Return the [X, Y] coordinate for the center point of the cell that contains the specified text.  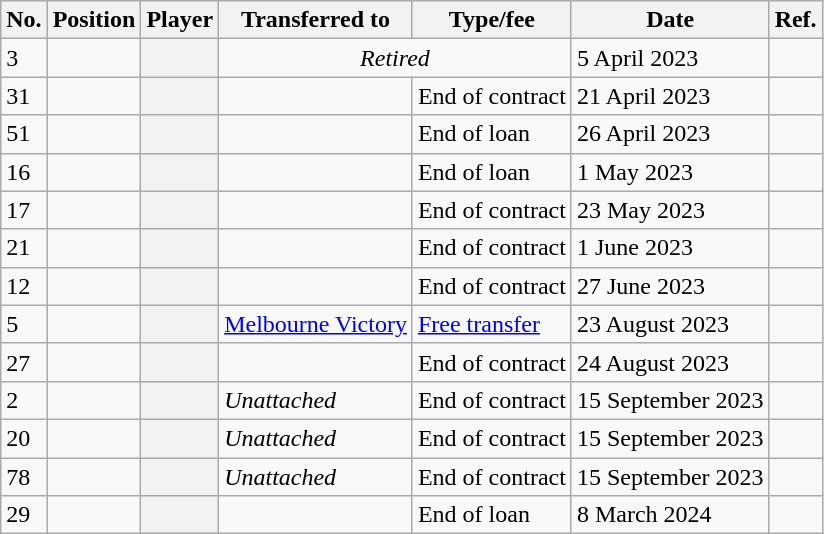
Transferred to [316, 20]
21 April 2023 [670, 96]
Ref. [796, 20]
27 June 2023 [670, 286]
26 April 2023 [670, 134]
Free transfer [492, 324]
16 [24, 172]
1 June 2023 [670, 248]
23 August 2023 [670, 324]
27 [24, 362]
5 [24, 324]
5 April 2023 [670, 58]
78 [24, 477]
Type/fee [492, 20]
21 [24, 248]
1 May 2023 [670, 172]
23 May 2023 [670, 210]
No. [24, 20]
29 [24, 515]
Position [94, 20]
12 [24, 286]
17 [24, 210]
Retired [396, 58]
3 [24, 58]
2 [24, 400]
Date [670, 20]
20 [24, 438]
31 [24, 96]
51 [24, 134]
Player [180, 20]
8 March 2024 [670, 515]
24 August 2023 [670, 362]
Melbourne Victory [316, 324]
